Output the [X, Y] coordinate of the center of the cell containing the given text.  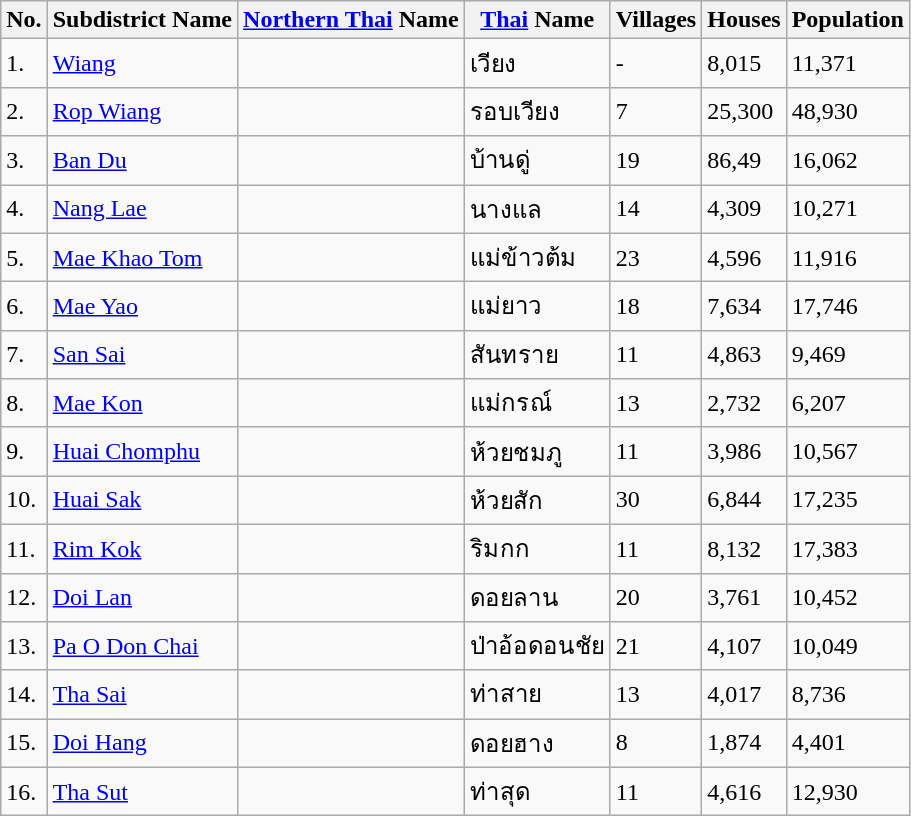
Thai Name [537, 20]
17,383 [848, 548]
3. [24, 160]
21 [656, 646]
12. [24, 598]
Rim Kok [142, 548]
2,732 [744, 404]
ป่าอ้อดอนชัย [537, 646]
9,469 [848, 354]
4,596 [744, 258]
30 [656, 500]
นางแล [537, 208]
10,271 [848, 208]
7. [24, 354]
No. [24, 20]
6,207 [848, 404]
Subdistrict Name [142, 20]
4,107 [744, 646]
14 [656, 208]
7,634 [744, 306]
3,761 [744, 598]
20 [656, 598]
4,401 [848, 744]
- [656, 64]
4,616 [744, 792]
23 [656, 258]
บ้านดู่ [537, 160]
Rop Wiang [142, 112]
10,567 [848, 452]
Mae Yao [142, 306]
18 [656, 306]
19 [656, 160]
16,062 [848, 160]
แม่ยาว [537, 306]
Doi Hang [142, 744]
11,371 [848, 64]
ห้วยชมภู [537, 452]
Pa O Don Chai [142, 646]
8. [24, 404]
ริมกก [537, 548]
8,132 [744, 548]
8,015 [744, 64]
11. [24, 548]
1. [24, 64]
10,452 [848, 598]
Northern Thai Name [352, 20]
13. [24, 646]
17,235 [848, 500]
15. [24, 744]
Doi Lan [142, 598]
10. [24, 500]
Nang Lae [142, 208]
4,309 [744, 208]
5. [24, 258]
1,874 [744, 744]
17,746 [848, 306]
8,736 [848, 694]
8 [656, 744]
14. [24, 694]
San Sai [142, 354]
รอบเวียง [537, 112]
86,49 [744, 160]
แม่กรณ์ [537, 404]
16. [24, 792]
แม่ข้าวต้ม [537, 258]
Mae Khao Tom [142, 258]
Huai Sak [142, 500]
Tha Sai [142, 694]
Villages [656, 20]
ดอยลาน [537, 598]
ท่าสุด [537, 792]
Wiang [142, 64]
ห้วยสัก [537, 500]
3,986 [744, 452]
ดอยฮาง [537, 744]
เวียง [537, 64]
4. [24, 208]
ท่าสาย [537, 694]
9. [24, 452]
Tha Sut [142, 792]
10,049 [848, 646]
2. [24, 112]
48,930 [848, 112]
11,916 [848, 258]
Huai Chomphu [142, 452]
12,930 [848, 792]
7 [656, 112]
6,844 [744, 500]
4,017 [744, 694]
6. [24, 306]
Ban Du [142, 160]
Mae Kon [142, 404]
สันทราย [537, 354]
Population [848, 20]
Houses [744, 20]
25,300 [744, 112]
4,863 [744, 354]
